Output the (X, Y) coordinate of the center of the cell containing the given text.  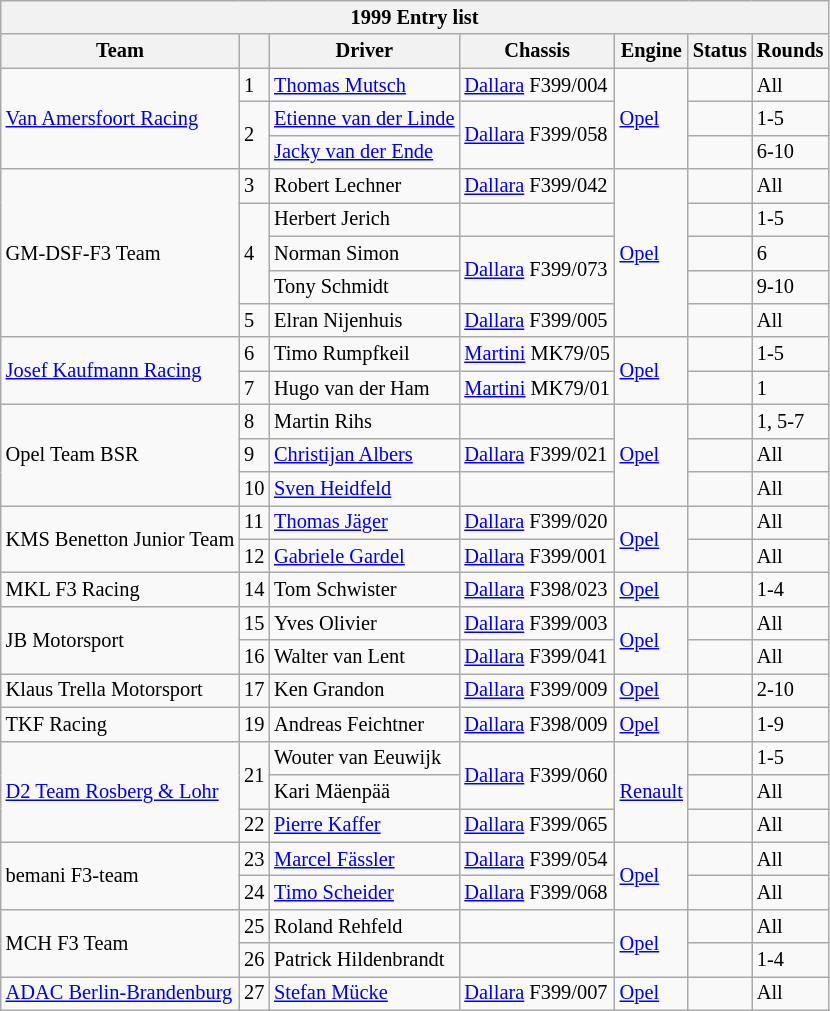
Opel Team BSR (120, 454)
TKF Racing (120, 724)
KMS Benetton Junior Team (120, 538)
Driver (364, 51)
Patrick Hildenbrandt (364, 960)
3 (254, 186)
Dallara F399/042 (536, 186)
17 (254, 690)
Gabriele Gardel (364, 556)
6-10 (790, 152)
Sven Heidfeld (364, 489)
Dallara F399/054 (536, 859)
Wouter van Eeuwijk (364, 758)
Timo Rumpfkeil (364, 354)
MCH F3 Team (120, 942)
Dallara F399/009 (536, 690)
Ken Grandon (364, 690)
5 (254, 320)
Renault (652, 792)
MKL F3 Racing (120, 589)
Dallara F398/009 (536, 724)
7 (254, 388)
bemani F3-team (120, 876)
Pierre Kaffer (364, 825)
Andreas Feichtner (364, 724)
Herbert Jerich (364, 219)
ADAC Berlin-Brandenburg (120, 993)
Hugo van der Ham (364, 388)
Walter van Lent (364, 657)
Dallara F399/003 (536, 623)
23 (254, 859)
8 (254, 421)
9-10 (790, 287)
Tom Schwister (364, 589)
21 (254, 774)
Dallara F399/041 (536, 657)
Christijan Albers (364, 455)
D2 Team Rosberg & Lohr (120, 792)
Dallara F399/004 (536, 85)
Stefan Mücke (364, 993)
Robert Lechner (364, 186)
14 (254, 589)
Martini MK79/01 (536, 388)
Timo Scheider (364, 892)
Yves Olivier (364, 623)
Thomas Mutsch (364, 85)
22 (254, 825)
Dallara F399/021 (536, 455)
Dallara F399/058 (536, 134)
25 (254, 926)
Dallara F398/023 (536, 589)
10 (254, 489)
Rounds (790, 51)
Dallara F399/065 (536, 825)
1-9 (790, 724)
Van Amersfoort Racing (120, 118)
Dallara F399/073 (536, 270)
Josef Kaufmann Racing (120, 370)
Martini MK79/05 (536, 354)
GM-DSF-F3 Team (120, 253)
11 (254, 522)
Dallara F399/007 (536, 993)
Tony Schmidt (364, 287)
Marcel Fässler (364, 859)
Chassis (536, 51)
Jacky van der Ende (364, 152)
19 (254, 724)
12 (254, 556)
16 (254, 657)
Elran Nijenhuis (364, 320)
1999 Entry list (415, 17)
JB Motorsport (120, 640)
Team (120, 51)
1, 5-7 (790, 421)
Dallara F399/005 (536, 320)
Klaus Trella Motorsport (120, 690)
Dallara F399/068 (536, 892)
Status (720, 51)
24 (254, 892)
15 (254, 623)
Norman Simon (364, 253)
Dallara F399/001 (536, 556)
2-10 (790, 690)
26 (254, 960)
Etienne van der Linde (364, 118)
Dallara F399/060 (536, 774)
Martin Rihs (364, 421)
Engine (652, 51)
Dallara F399/020 (536, 522)
Kari Mäenpää (364, 791)
27 (254, 993)
Thomas Jäger (364, 522)
9 (254, 455)
Roland Rehfeld (364, 926)
2 (254, 134)
4 (254, 252)
